Return (x, y) of the center of cell containing provided text 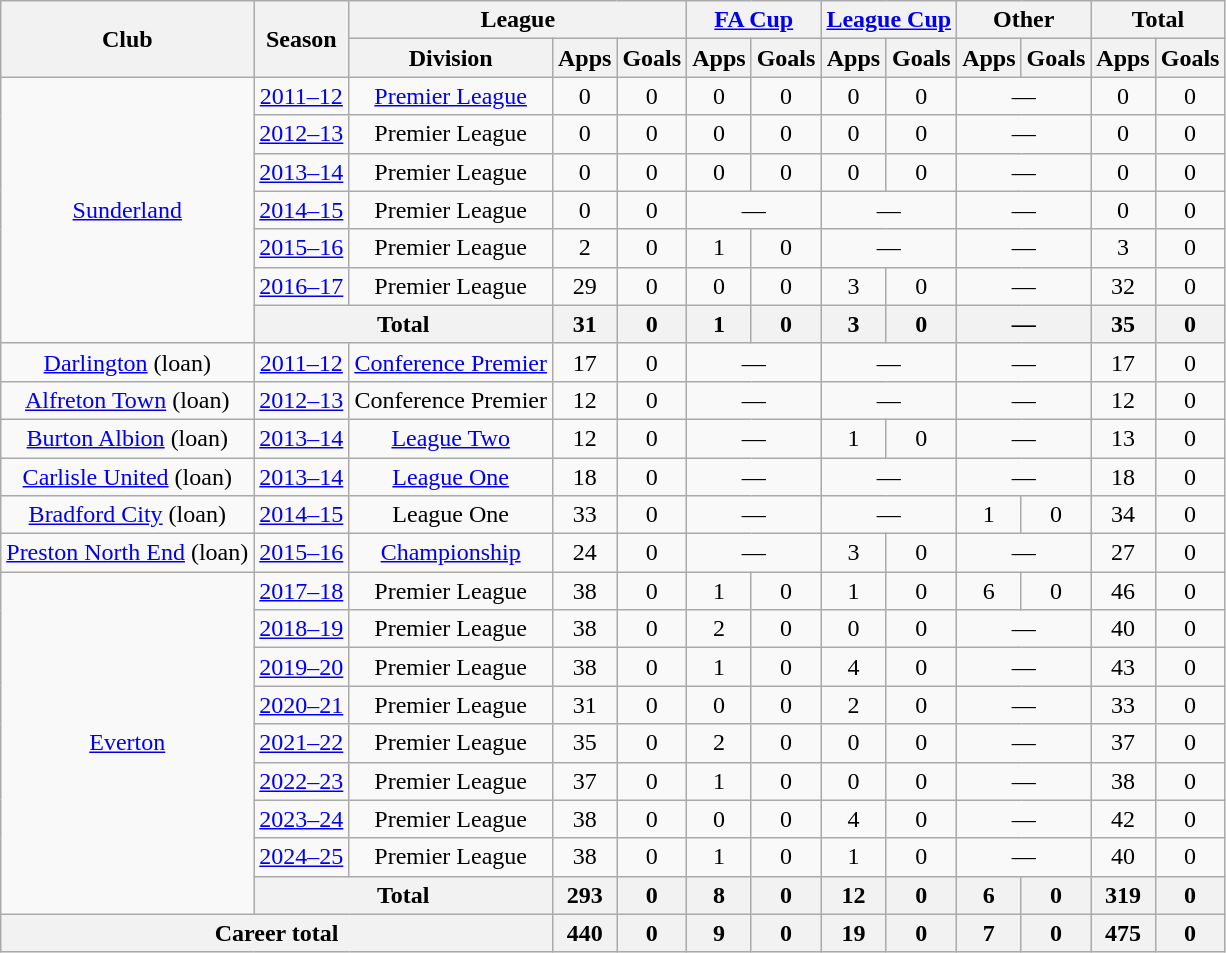
Club (128, 39)
7 (989, 933)
Bradford City (loan) (128, 515)
8 (719, 895)
32 (1123, 286)
2024–25 (302, 857)
Carlisle United (loan) (128, 477)
2019–20 (302, 667)
43 (1123, 667)
League Cup (889, 20)
29 (584, 286)
9 (719, 933)
Division (451, 58)
Alfreton Town (loan) (128, 400)
27 (1123, 553)
Championship (451, 553)
2020–21 (302, 705)
46 (1123, 591)
2023–24 (302, 819)
42 (1123, 819)
Preston North End (loan) (128, 553)
Career total (277, 933)
34 (1123, 515)
19 (854, 933)
24 (584, 553)
2016–17 (302, 286)
Darlington (loan) (128, 362)
League (518, 20)
2022–23 (302, 781)
2021–22 (302, 743)
475 (1123, 933)
League Two (451, 438)
Season (302, 39)
293 (584, 895)
2018–19 (302, 629)
440 (584, 933)
Burton Albion (loan) (128, 438)
Everton (128, 744)
2017–18 (302, 591)
FA Cup (754, 20)
Sunderland (128, 210)
319 (1123, 895)
13 (1123, 438)
Other (1024, 20)
